From the cell containing the given text, extract its center point as [x, y] coordinate. 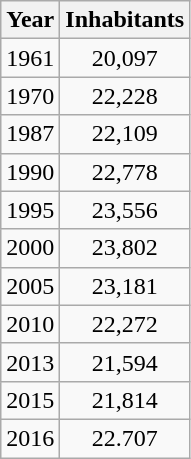
23,802 [125, 248]
2016 [30, 438]
2005 [30, 286]
1987 [30, 134]
1970 [30, 96]
2013 [30, 362]
22,272 [125, 324]
22,778 [125, 172]
2015 [30, 400]
Inhabitants [125, 20]
1990 [30, 172]
22,109 [125, 134]
22,228 [125, 96]
1961 [30, 58]
22.707 [125, 438]
2000 [30, 248]
21,814 [125, 400]
2010 [30, 324]
23,556 [125, 210]
21,594 [125, 362]
23,181 [125, 286]
Year [30, 20]
1995 [30, 210]
20,097 [125, 58]
